Find where the given text appears and provide that cell's center as (X, Y) coordinate. 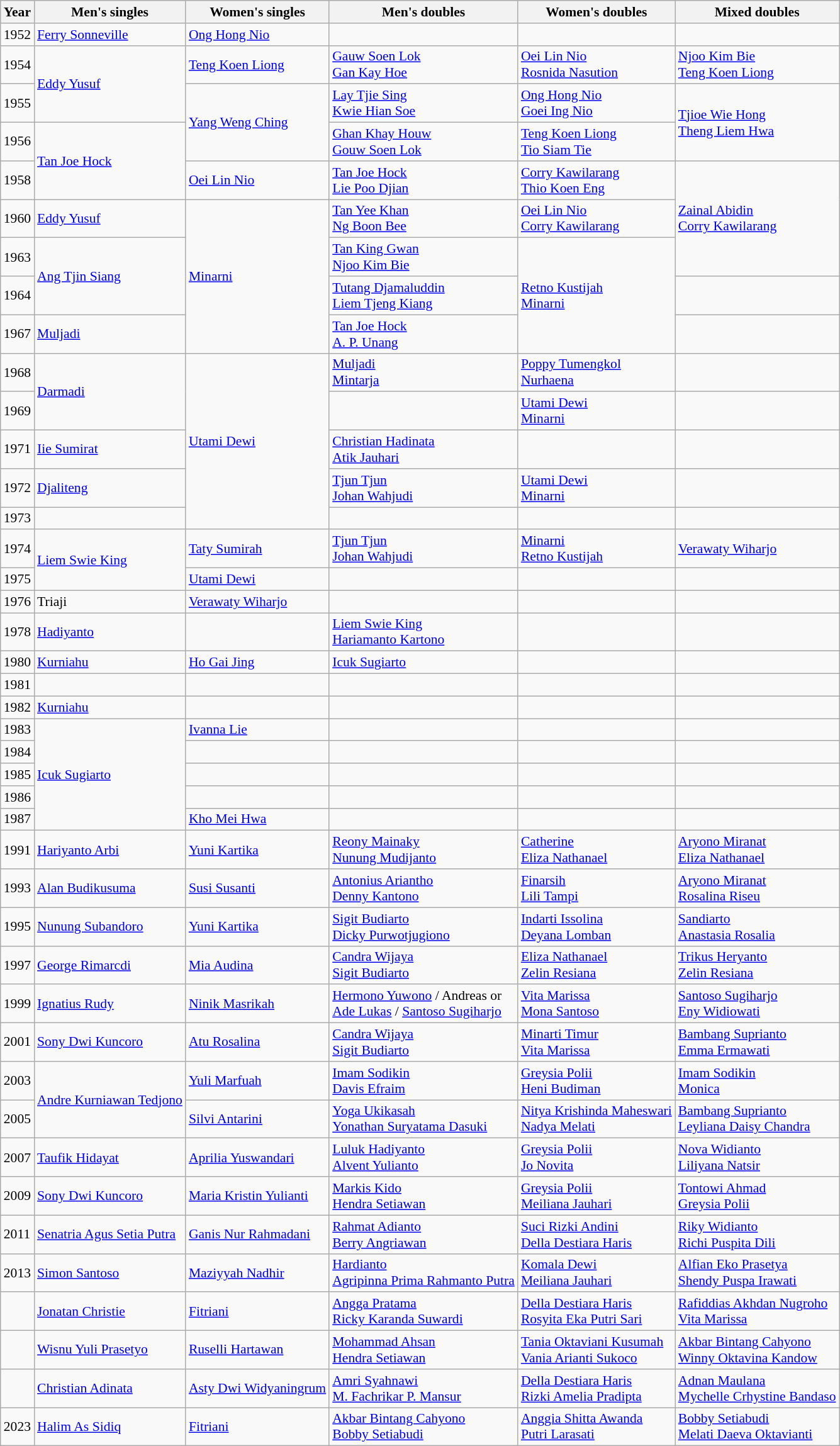
Ignatius Rudy (109, 1004)
Hariyanto Arbi (109, 849)
Liem Swie King (109, 560)
Rahmat Adianto Berry Angriawan (423, 1235)
Year (18, 12)
2009 (18, 1196)
Muljadi (109, 333)
Gauw Soen Lok Gan Kay Hoe (423, 64)
Silvi Antarini (257, 1119)
Susi Susanti (257, 888)
Reony MainakyNunung Mudijanto (423, 849)
Liem Swie King Hariamanto Kartono (423, 632)
Sigit Budiarto Dicky Purwotjugiono (423, 926)
Aryono MiranatRosalina Riseu (758, 888)
Suci Rizki Andini Della Destiara Haris (596, 1235)
Simon Santoso (109, 1272)
Lay Tjie Sing Kwie Hian Soe (423, 103)
Indarti Issolina Deyana Lomban (596, 926)
1991 (18, 849)
1954 (18, 64)
Halim As Sidiq (109, 1427)
Oei Lin Nio Corry Kawilarang (596, 219)
Yuli Marfuah (257, 1081)
Tan Joe HockA. P. Unang (423, 333)
1997 (18, 965)
1983 (18, 730)
Ruselli Hartawan (257, 1350)
Nova Widianto Liliyana Natsir (758, 1158)
Tjioe Wie Hong Theng Liem Hwa (758, 123)
1987 (18, 819)
Nitya Krishinda Maheswari Nadya Melati (596, 1119)
Njoo Kim Bie Teng Koen Liong (758, 64)
CatherineEliza Nathanael (596, 849)
Men's singles (109, 12)
2001 (18, 1042)
1955 (18, 103)
Mohammad AhsanHendra Setiawan (423, 1350)
Taty Sumirah (257, 549)
1985 (18, 775)
Bobby SetiabudiMelati Daeva Oktavianti (758, 1427)
Greysia Polii Meiliana Jauhari (596, 1196)
Senatria Agus Setia Putra (109, 1235)
Amri SyahnawiM. Fachrikar P. Mansur (423, 1388)
1993 (18, 888)
Hadiyanto (109, 632)
Luluk Hadiyanto Alvent Yulianto (423, 1158)
1978 (18, 632)
Atu Rosalina (257, 1042)
Teng Koen Liong Tio Siam Tie (596, 142)
Ong Hong Nio Goei Ing Nio (596, 103)
Imam Sodikin Monica (758, 1081)
Maria Kristin Yulianti (257, 1196)
Santoso Sugiharjo Eny Widiowati (758, 1004)
1974 (18, 549)
Nunung Subandoro (109, 926)
Tan Joe Hock Lie Poo Djian (423, 180)
Christian Adinata (109, 1388)
1984 (18, 753)
2023 (18, 1427)
FinarsihLili Tampi (596, 888)
Greysia Polii Jo Novita (596, 1158)
Men's doubles (423, 12)
Darmadi (109, 391)
1981 (18, 685)
Djaliteng (109, 488)
Tutang Djamaluddin Liem Tjeng Kiang (423, 296)
Adnan MaulanaMychelle Crhystine Bandaso (758, 1388)
Bambang Suprianto Emma Ermawati (758, 1042)
1963 (18, 257)
Antonius ArianthoDenny Kantono (423, 888)
Andre Kurniawan Tedjono (109, 1100)
1980 (18, 663)
1969 (18, 412)
Ang Tjin Siang (109, 276)
1973 (18, 518)
Minarti Timur Vita Marissa (596, 1042)
1956 (18, 142)
George Rimarcdi (109, 965)
Triaji (109, 602)
Ong Hong Nio (257, 35)
Oei Lin Nio (257, 180)
Sandiarto Anastasia Rosalia (758, 926)
Hermono Yuwono / Andreas orAde Lukas / Santoso Sugiharjo (423, 1004)
Akbar Bintang CahyonoWinny Oktavina Kandow (758, 1350)
Yoga Ukikasah Yonathan Suryatama Dasuki (423, 1119)
Della Destiara HarisRizki Amelia Pradipta (596, 1388)
1971 (18, 449)
Christian HadinataAtik Jauhari (423, 449)
1952 (18, 35)
2007 (18, 1158)
1975 (18, 580)
1976 (18, 602)
Ganis Nur Rahmadani (257, 1235)
Akbar Bintang CahyonoBobby Setiabudi (423, 1427)
Women's doubles (596, 12)
1964 (18, 296)
1999 (18, 1004)
2013 (18, 1272)
2011 (18, 1235)
Aprilia Yuswandari (257, 1158)
Komala Dewi Meiliana Jauhari (596, 1272)
1982 (18, 707)
Angga Pratama Ricky Karanda Suwardi (423, 1311)
Vita Marissa Mona Santoso (596, 1004)
Retno Kustijah Minarni (596, 296)
Greysia Polii Heni Budiman (596, 1081)
MinarniRetno Kustijah (596, 549)
Asty Dwi Widyaningrum (257, 1388)
Maziyyah Nadhir (257, 1272)
Tan Yee Khan Ng Boon Bee (423, 219)
Iie Sumirat (109, 449)
Ninik Masrikah (257, 1004)
Zainal Abidin Corry Kawilarang (758, 219)
Jonatan Christie (109, 1311)
Tania Oktaviani KusumahVania Arianti Sukoco (596, 1350)
1960 (18, 219)
Markis Kido Hendra Setiawan (423, 1196)
Ghan Khay Houw Gouw Soen Lok (423, 142)
Mixed doubles (758, 12)
1958 (18, 180)
Ho Gai Jing (257, 663)
Alan Budikusuma (109, 888)
Tan Joe Hock (109, 161)
Taufik Hidayat (109, 1158)
Wisnu Yuli Prasetyo (109, 1350)
Corry Kawilarang Thio Koen Eng (596, 180)
2005 (18, 1119)
1967 (18, 333)
Alfian Eko Prasetya Shendy Puspa Irawati (758, 1272)
Hardianto Agripinna Prima Rahmanto Putra (423, 1272)
Oei Lin Nio Rosnida Nasution (596, 64)
Minarni (257, 276)
Muljadi Mintarja (423, 373)
Ferry Sonneville (109, 35)
Ivanna Lie (257, 730)
1995 (18, 926)
Tontowi Ahmad Greysia Polii (758, 1196)
1968 (18, 373)
2003 (18, 1081)
Teng Koen Liong (257, 64)
Trikus Heryanto Zelin Resiana (758, 965)
Poppy TumengkolNurhaena (596, 373)
Women's singles (257, 12)
Riky Widianto Richi Puspita Dili (758, 1235)
Della Destiara Haris Rosyita Eka Putri Sari (596, 1311)
Tan King Gwan Njoo Kim Bie (423, 257)
Imam Sodikin Davis Efraim (423, 1081)
Eliza Nathanael Zelin Resiana (596, 965)
Kho Mei Hwa (257, 819)
1972 (18, 488)
Bambang Suprianto Leyliana Daisy Chandra (758, 1119)
Anggia Shitta AwandaPutri Larasati (596, 1427)
Mia Audina (257, 965)
Yang Weng Ching (257, 123)
Aryono MiranatEliza Nathanael (758, 849)
1986 (18, 797)
Rafiddias Akhdan Nugroho Vita Marissa (758, 1311)
